Find where the given text appears and provide that cell's center as [X, Y] coordinate. 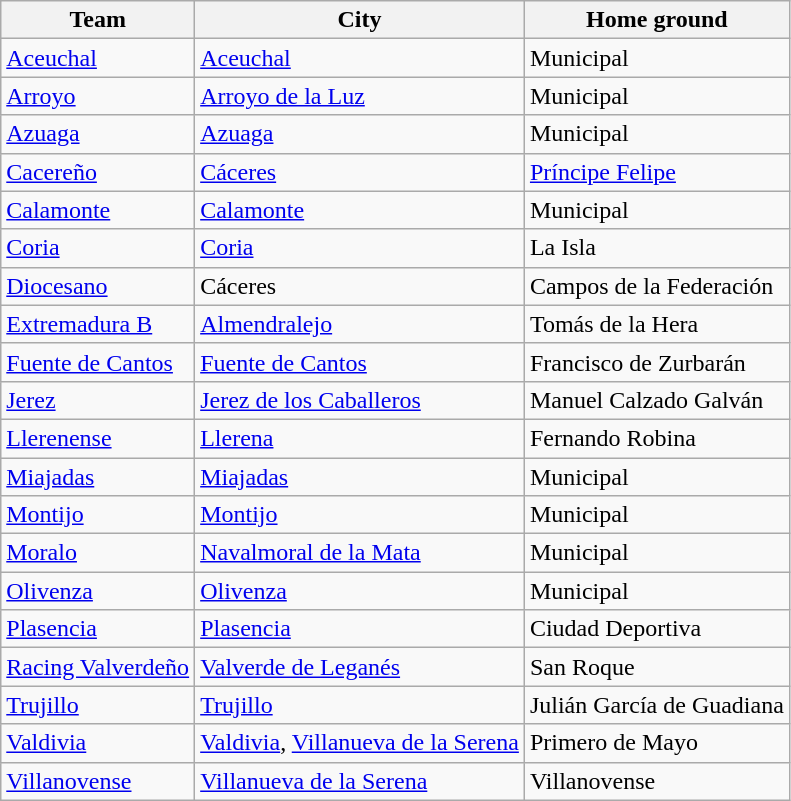
Príncipe Felipe [656, 172]
Ciudad Deportiva [656, 629]
Cacereño [98, 172]
Fernando Robina [656, 438]
Diocesano [98, 286]
Almendralejo [360, 324]
Arroyo [98, 96]
Navalmoral de la Mata [360, 553]
Home ground [656, 20]
Julián García de Guadiana [656, 705]
Llerena [360, 438]
Extremadura B [98, 324]
Moralo [98, 553]
Campos de la Federación [656, 286]
Jerez de los Caballeros [360, 400]
Jerez [98, 400]
San Roque [656, 667]
Francisco de Zurbarán [656, 362]
Valverde de Leganés [360, 667]
City [360, 20]
Team [98, 20]
Llerenense [98, 438]
Manuel Calzado Galván [656, 400]
Racing Valverdeño [98, 667]
Arroyo de la Luz [360, 96]
Tomás de la Hera [656, 324]
Villanueva de la Serena [360, 781]
La Isla [656, 248]
Valdivia, Villanueva de la Serena [360, 743]
Primero de Mayo [656, 743]
Valdivia [98, 743]
